Detect which cell encompasses the target text, then output its [X, Y] center coordinate. 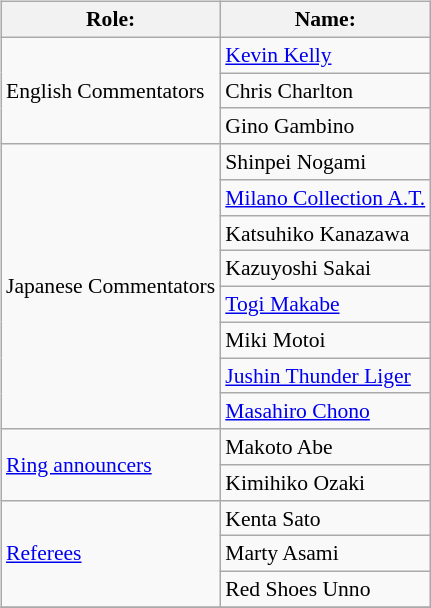
Kazuyoshi Sakai [325, 269]
Masahiro Chono [325, 411]
Milano Collection A.T. [325, 198]
Marty Asami [325, 554]
Miki Motoi [325, 340]
Kevin Kelly [325, 55]
Chris Charlton [325, 91]
Togi Makabe [325, 305]
Role: [110, 20]
Gino Gambino [325, 126]
English Commentators [110, 90]
Japanese Commentators [110, 286]
Shinpei Nogami [325, 162]
Ring announcers [110, 464]
Jushin Thunder Liger [325, 376]
Red Shoes Unno [325, 590]
Name: [325, 20]
Katsuhiko Kanazawa [325, 233]
Kenta Sato [325, 518]
Kimihiko Ozaki [325, 483]
Makoto Abe [325, 447]
Referees [110, 554]
